Scan for the cell matching the given text and deliver its (X, Y) coordinate at center. 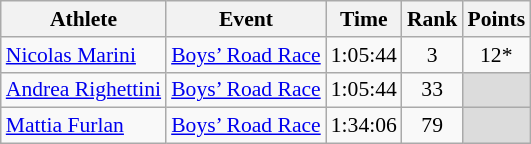
33 (432, 90)
Andrea Righettini (84, 90)
Time (364, 19)
1:34:06 (364, 126)
12* (496, 55)
Mattia Furlan (84, 126)
Athlete (84, 19)
Rank (432, 19)
Nicolas Marini (84, 55)
79 (432, 126)
Event (246, 19)
3 (432, 55)
Points (496, 19)
